Locate the cell with the specified text and output its (X, Y) center coordinate. 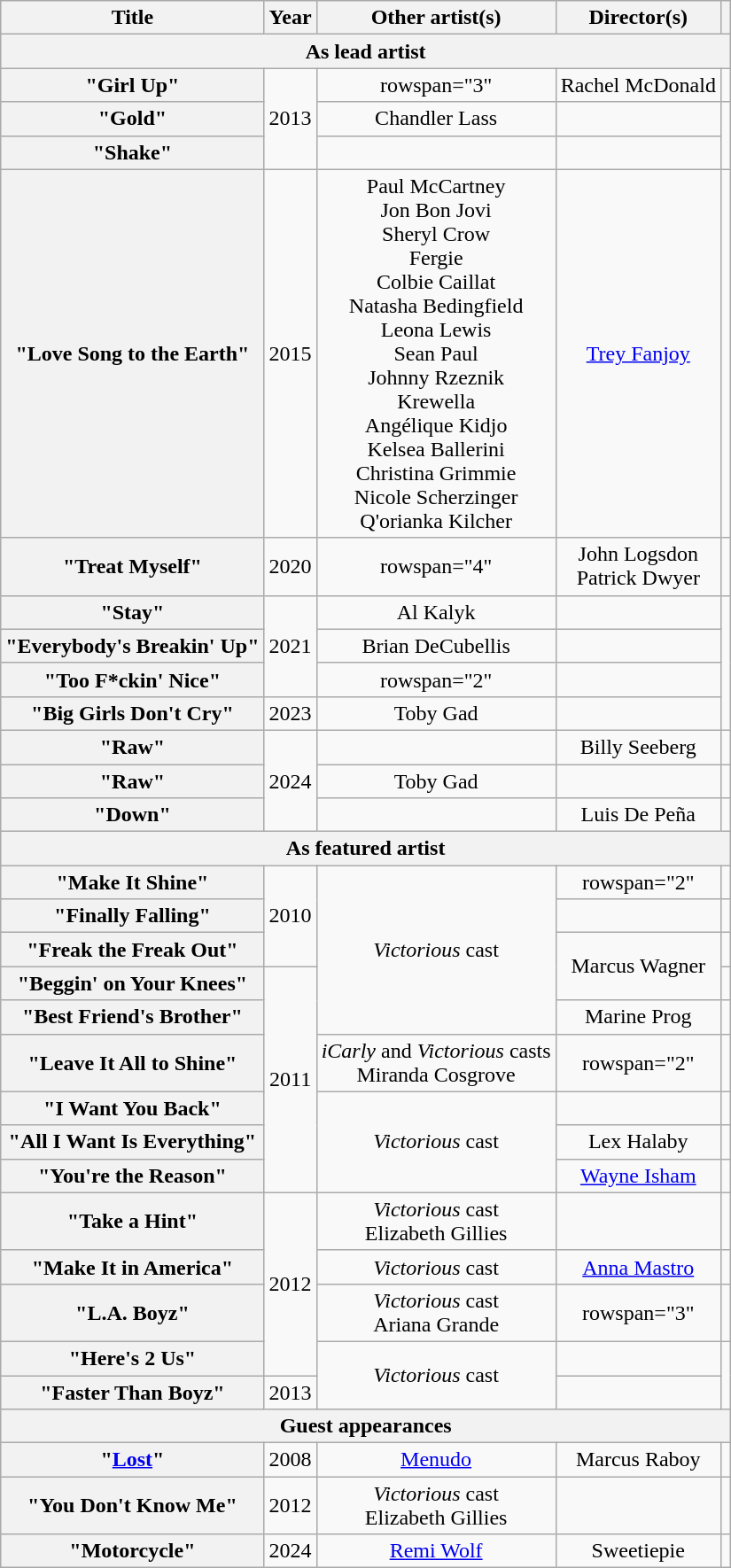
Director(s) (638, 18)
As lead artist (366, 51)
Title (133, 18)
"Leave It All to Shine" (133, 1063)
2015 (291, 353)
"You Don't Know Me" (133, 1506)
John LogsdonPatrick Dwyer (638, 567)
Marine Prog (638, 1017)
"Too F*ckin' Nice" (133, 679)
"Love Song to the Earth" (133, 353)
iCarly and Victorious castsMiranda Cosgrove (436, 1063)
As featured artist (366, 849)
Chandler Lass (436, 119)
"Beggin' on Your Knees" (133, 983)
Year (291, 18)
Victorious castAriana Grande (436, 1313)
Billy Seeberg (638, 747)
"Stay" (133, 612)
"I Want You Back" (133, 1108)
Other artist(s) (436, 18)
"All I Want Is Everything" (133, 1142)
2023 (291, 713)
Luis De Peña (638, 815)
"Down" (133, 815)
"Everybody's Breakin' Up" (133, 646)
Al Kalyk (436, 612)
Rachel McDonald (638, 85)
"Treat Myself" (133, 567)
Wayne Isham (638, 1176)
2010 (291, 916)
Brian DeCubellis (436, 646)
"Freak the Freak Out" (133, 950)
"Big Girls Don't Cry" (133, 713)
"Best Friend's Brother" (133, 1017)
2008 (291, 1460)
"Here's 2 Us" (133, 1358)
Anna Mastro (638, 1267)
rowspan="4" (436, 567)
"Gold" (133, 119)
"Faster Than Boyz" (133, 1392)
"Finally Falling" (133, 916)
Marcus Raboy (638, 1460)
"Make It in America" (133, 1267)
"Lost" (133, 1460)
"You're the Reason" (133, 1176)
"Take a Hint" (133, 1221)
"Motorcycle" (133, 1551)
"Make It Shine" (133, 882)
Guest appearances (366, 1426)
2020 (291, 567)
2021 (291, 646)
Sweetiepie (638, 1551)
Remi Wolf (436, 1551)
2011 (291, 1079)
Trey Fanjoy (638, 353)
Marcus Wagner (638, 966)
Lex Halaby (638, 1142)
"L.A. Boyz" (133, 1313)
"Shake" (133, 152)
"Girl Up" (133, 85)
Menudo (436, 1460)
